Return the [X, Y] coordinate for the center point of the cell that contains the specified text.  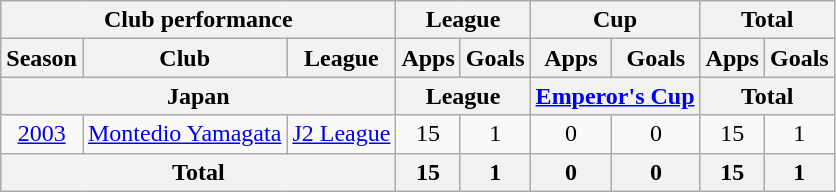
Emperor's Cup [615, 96]
Club performance [198, 20]
Cup [615, 20]
Montedio Yamagata [184, 134]
Japan [198, 96]
Club [184, 58]
J2 League [342, 134]
Season [42, 58]
2003 [42, 134]
